Pinpoint the cell where the given text exists, returning its [X, Y] midpoint coordinate. 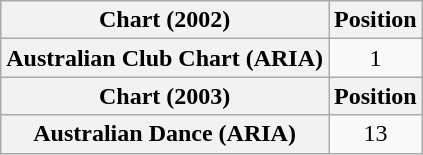
Australian Club Chart (ARIA) [165, 58]
Chart (2003) [165, 96]
1 [375, 58]
13 [375, 134]
Australian Dance (ARIA) [165, 134]
Chart (2002) [165, 20]
